Locate the cell with the specified text and output its (x, y) center coordinate. 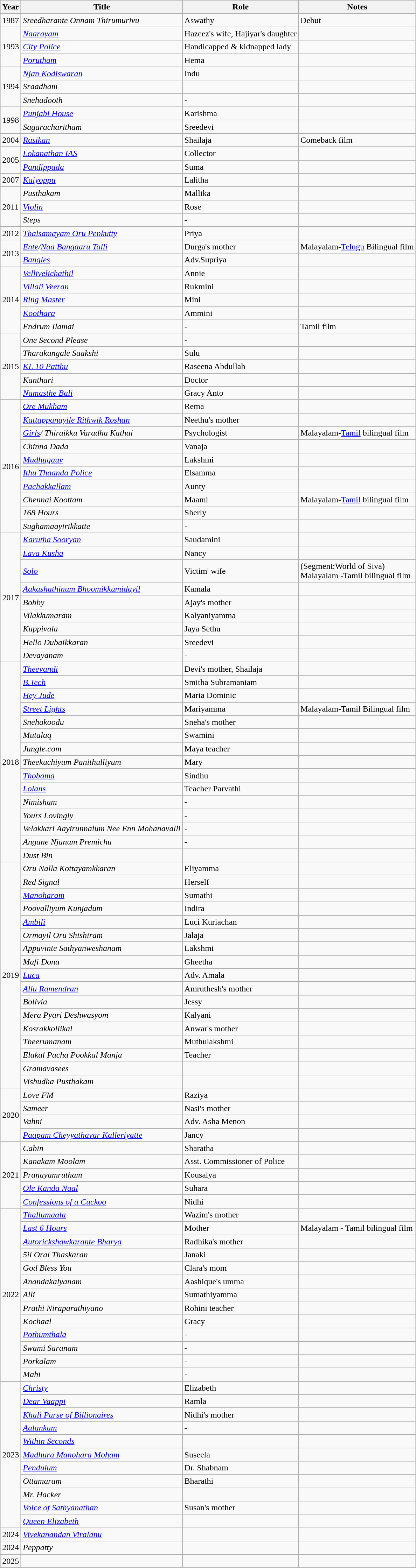
Lava Kusha (102, 553)
Asst. Commissioner of Police (241, 1161)
Mother (241, 1228)
Teacher (241, 1055)
Karutha Sooryan (102, 539)
Sreedharante Onnam Thirumurivu (102, 20)
Namasthe Bali (102, 393)
Gracy Anto (241, 393)
Lolans (102, 789)
Vellivelichathil (102, 273)
Villali Veeran (102, 287)
2022 (11, 1294)
Raziya (241, 1095)
Oru Nalla Kottayamkkaran (102, 869)
Hello Dubaikkaran (102, 642)
168 Hours (102, 513)
Velakkari Aayirunnalum Nee Enn Mohanavalli (102, 829)
Paapam Cheyyathavar Kalleriyatte (102, 1135)
Nasi's mother (241, 1108)
Thalsamayam Oru Penkutty (102, 233)
2021 (11, 1175)
Kuppivala (102, 629)
Adv.Supriya (241, 260)
Saudamini (241, 539)
Maya teacher (241, 749)
Alli (102, 1295)
Mr. Hacker (102, 1495)
Tharakangale Saakshi (102, 353)
Mutalaq (102, 735)
Aalankam (102, 1428)
Street Lights (102, 709)
Sumathi (241, 895)
Devi's mother, Shailaja (241, 669)
Comeback film (357, 140)
Handicapped & kidnapped lady (241, 47)
Raseena Abdullah (241, 366)
Radhika's mother (241, 1242)
2013 (11, 253)
Jessy (241, 1002)
Mahi (102, 1375)
Kattappanayile Rithwik Roshan (102, 420)
Violin (102, 207)
City Police (102, 47)
Rose (241, 207)
Notes (357, 7)
Sughamaayirikkatte (102, 526)
Susan's mother (241, 1508)
Sherly (241, 513)
Malayalam - Tamil bilingual film (357, 1228)
Maria Dominic (241, 695)
Pendulum (102, 1468)
Suma (241, 167)
Chinna Dada (102, 446)
Tamil film (357, 326)
2018 (11, 762)
Gracy (241, 1321)
Jungle.com (102, 749)
Porkalam (102, 1361)
Ajay's mother (241, 602)
Ente/Naa Bangaaru Talli (102, 247)
Malayalam-Telugu Bilingual film (357, 247)
Vilakkumaram (102, 616)
Hey Jude (102, 695)
Within Seconds (102, 1441)
Gramavasees (102, 1068)
Theekuchiyum Panithulliyum (102, 762)
Nidhi (241, 1201)
Collector (241, 153)
Dear Vaappi (102, 1401)
Kalyaniyamma (241, 616)
2004 (11, 140)
Hazeez's wife, Hajiyar's daughter (241, 34)
Aunty (241, 486)
Amruthesh's mother (241, 988)
Bharathi (241, 1481)
Koothara (102, 313)
1994 (11, 87)
5il Oral Thaskaran (102, 1255)
Pranayamrutham (102, 1175)
Voice of Sathyanathan (102, 1508)
Mariyamma (241, 709)
Kosrakkollikal (102, 1028)
Durga's mother (241, 247)
Dr. Shabnam (241, 1468)
Sneha's mother (241, 722)
Confessions of a Cuckoo (102, 1201)
Aashique's umma (241, 1281)
Kousalya (241, 1175)
Thallumaala (102, 1215)
Wazim's mother (241, 1215)
Swamini (241, 735)
Solo (102, 571)
Rema (241, 407)
Priya (241, 233)
KL 10 Patthu (102, 366)
Naarayam (102, 34)
Suseela (241, 1454)
Kalyani (241, 1015)
1993 (11, 47)
Mera Pyari Deshwasyom (102, 1015)
2015 (11, 366)
Kanakam Moolam (102, 1161)
Nidhi's mother (241, 1414)
Neethu's mother (241, 420)
Appuvinte Sathyanweshanam (102, 948)
Rukmini (241, 287)
Dust Bin (102, 855)
Angane Njanum Premichu (102, 842)
Mafi Dona (102, 962)
Prathi Niraparathiyano (102, 1308)
Sumathiyamma (241, 1295)
Luca (102, 975)
Pusthakam (102, 193)
2023 (11, 1455)
Rasikan (102, 140)
Shailaja (241, 140)
Lalitha (241, 180)
Adv. Asha Menon (241, 1122)
Cabin (102, 1148)
Smitha Subramaniam (241, 682)
Kamala (241, 589)
Clara's mom (241, 1268)
Ole Kanda Naal (102, 1188)
Last 6 Hours (102, 1228)
Ottamaram (102, 1481)
Vivekanandan Viralanu (102, 1534)
Herself (241, 882)
Mini (241, 300)
Kaiyoppu (102, 180)
Vahni (102, 1122)
Gheetha (241, 962)
Queen Elizabeth (102, 1521)
Mudhugauv (102, 460)
2007 (11, 180)
Ambili (102, 922)
1987 (11, 20)
2011 (11, 207)
Muthulakshmi (241, 1042)
Jaya Sethu (241, 629)
Eliyamma (241, 869)
Yours Lovingly (102, 815)
Rohini teacher (241, 1308)
God Bless You (102, 1268)
Jancy (241, 1135)
Bobby (102, 602)
Malayalam-Tamil Bilingual film (357, 709)
Anwar's mother (241, 1028)
Karishma (241, 113)
2012 (11, 233)
Debut (357, 20)
Pothumthala (102, 1335)
Red Signal (102, 882)
2016 (11, 467)
Ramla (241, 1401)
Annie (241, 273)
Elizabeth (241, 1388)
Kanthari (102, 380)
Girls/ Thiraikku Varadha Kathai (102, 433)
Ammini (241, 313)
Adv. Amala (241, 975)
Ithu Thaanda Police (102, 473)
(Segment:World of Siva) Malayalam -Tamil bilingual film (357, 571)
Endrum Ilamai (102, 326)
1998 (11, 120)
Role (241, 7)
Elsamma (241, 473)
Lokanathan IAS (102, 153)
Mary (241, 762)
Snehakoodu (102, 722)
Madhura Manohara Moham (102, 1454)
Luci Kuriachan (241, 922)
Ore Mukham (102, 407)
Thobama (102, 775)
Porutham (102, 60)
Ring Master (102, 300)
Mallika (241, 193)
Elakal Pacha Pookkal Manja (102, 1055)
2017 (11, 598)
Bolivia (102, 1002)
Sulu (241, 353)
Indira (241, 909)
Bangles (102, 260)
Aakashathinum Bhoomikkumidayil (102, 589)
Suhara (241, 1188)
Nancy (241, 553)
Allu Ramendran (102, 988)
Sharatha (241, 1148)
Pachakkallam (102, 486)
Jalaja (241, 935)
2020 (11, 1115)
Kochaal (102, 1321)
Christy (102, 1388)
Chennai Koottam (102, 500)
Psychologist (241, 433)
Swami Saranam (102, 1348)
B.Tech (102, 682)
Theerumanam (102, 1042)
Hema (241, 60)
Poovalliyum Kunjadum (102, 909)
Sameer (102, 1108)
Vanaja (241, 446)
Punjabi House (102, 113)
Year (11, 7)
Doctor (241, 380)
Nimisham (102, 802)
Pandippada (102, 167)
Sindhu (241, 775)
Sraadham (102, 87)
Title (102, 7)
Njan Kodiswaran (102, 73)
Devayanam (102, 656)
Teacher Parvathi (241, 789)
Indu (241, 73)
2014 (11, 300)
Love FM (102, 1095)
Aswathy (241, 20)
2025 (11, 1561)
Khali Purse of Billionaires (102, 1414)
Sagaracharitham (102, 127)
Autorickshawkarante Bharya (102, 1242)
Manoharam (102, 895)
Anandakalyanam (102, 1281)
Theevandi (102, 669)
One Second Please (102, 340)
Peppatty (102, 1548)
Janaki (241, 1255)
Ormayil Oru Shishiram (102, 935)
2005 (11, 160)
Vishudha Pusthakam (102, 1082)
Steps (102, 220)
Maami (241, 500)
Snehadooth (102, 100)
Victim' wife (241, 571)
2019 (11, 975)
